Scan for the cell matching the given text and deliver its (x, y) coordinate at center. 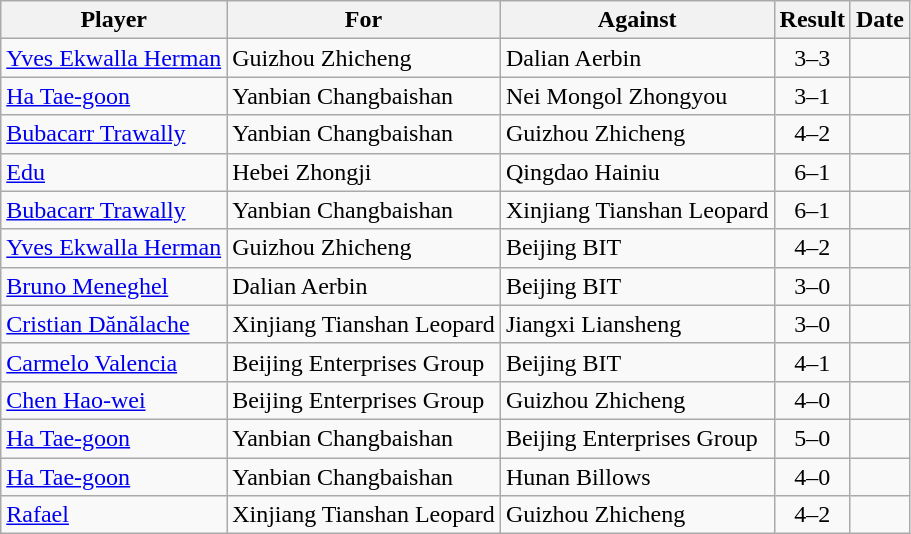
Hunan Billows (637, 477)
Chen Hao-wei (114, 400)
Date (880, 20)
Carmelo Valencia (114, 362)
Player (114, 20)
Cristian Dănălache (114, 324)
Against (637, 20)
3–1 (812, 96)
5–0 (812, 438)
4–1 (812, 362)
Bruno Meneghel (114, 286)
Qingdao Hainiu (637, 172)
Edu (114, 172)
3–3 (812, 58)
Nei Mongol Zhongyou (637, 96)
For (364, 20)
Jiangxi Liansheng (637, 324)
Hebei Zhongji (364, 172)
Rafael (114, 515)
Result (812, 20)
